Find where the given text appears and provide that cell's center as (x, y) coordinate. 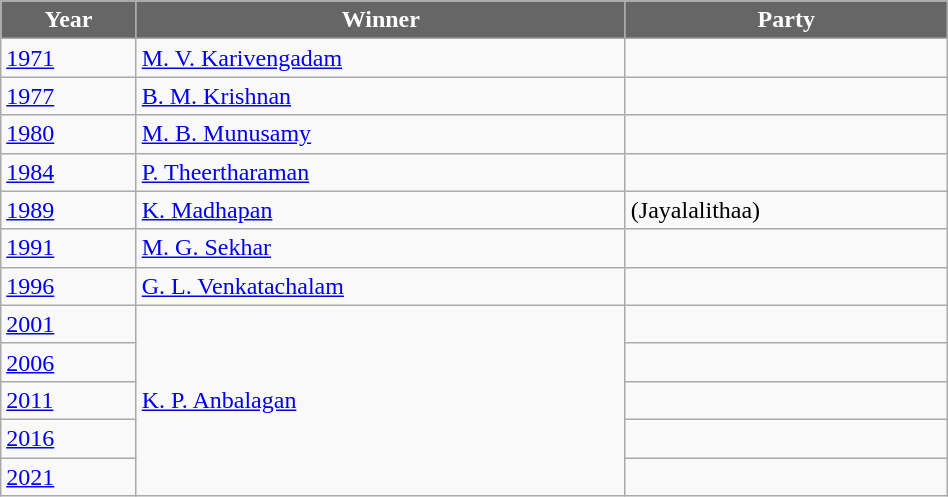
K. P. Anbalagan (380, 400)
P. Theertharaman (380, 172)
1971 (68, 58)
2016 (68, 438)
M. B. Munusamy (380, 134)
2006 (68, 362)
1984 (68, 172)
2021 (68, 477)
G. L. Venkatachalam (380, 286)
1996 (68, 286)
Winner (380, 20)
2011 (68, 400)
M. V. Karivengadam (380, 58)
1991 (68, 248)
(Jayalalithaa) (786, 210)
Party (786, 20)
1980 (68, 134)
1977 (68, 96)
1989 (68, 210)
2001 (68, 324)
M. G. Sekhar (380, 248)
K. Madhapan (380, 210)
Year (68, 20)
B. M. Krishnan (380, 96)
